Output the [X, Y] coordinate of the center of the cell containing the given text.  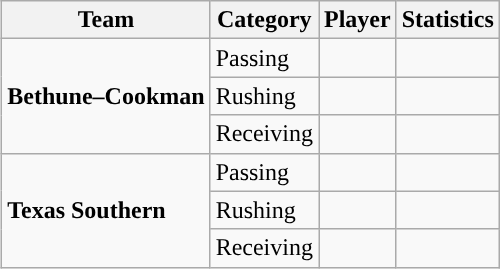
Texas Southern [106, 210]
Bethune–Cookman [106, 96]
Statistics [448, 20]
Team [106, 20]
Player [357, 20]
Category [264, 20]
